Determine the [X, Y] coordinate at the center of the cell enclosing the given text.  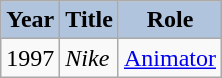
Role [170, 20]
Animator [170, 58]
1997 [30, 58]
Year [30, 20]
Nike [90, 58]
Title [90, 20]
